Provide the (x, y) coordinate of the cell's center where the given text is located.  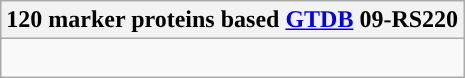
120 marker proteins based GTDB 09-RS220 (232, 20)
